Pinpoint the cell where the given text exists, returning its (x, y) midpoint coordinate. 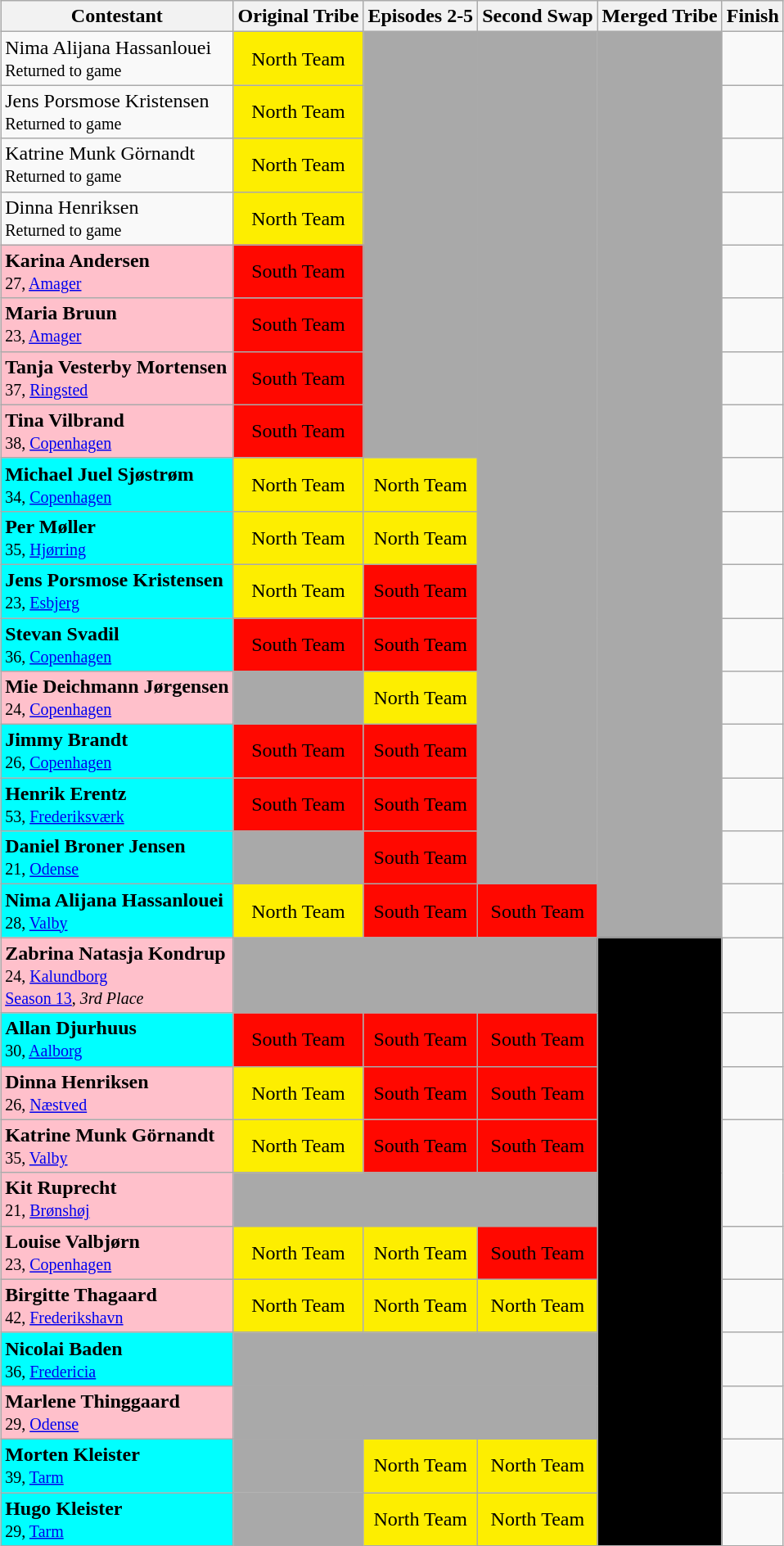
Katrine Munk Görnandt35, Valby (117, 1146)
Dinna HenriksenReturned to game (117, 218)
Merged Tribe (660, 16)
Birgitte Thagaard42, Frederikshavn (117, 1305)
Henrik Erentz53, Frederiksværk (117, 804)
Nicolai Baden36, Fredericia (117, 1359)
Dinna Henriksen26, Næstved (117, 1092)
Nima Alijana Hassanlouei28, Valby (117, 911)
Robinson (660, 1241)
Hugo Kleister29, Tarm (117, 1518)
Kit Ruprecht21, Brønshøj (117, 1199)
Katrine Munk GörnandtReturned to game (117, 165)
Tanja Vesterby Mortensen37, Ringsted (117, 378)
Michael Juel Sjøstrøm34, Copenhagen (117, 485)
Jimmy Brandt26, Copenhagen (117, 752)
Daniel Broner Jensen21, Odense (117, 858)
Stevan Svadil36, Copenhagen (117, 644)
Jens Porsmose KristensenReturned to game (117, 111)
Jens Porsmose Kristensen23, Esbjerg (117, 591)
Marlene Thinggaard29, Odense (117, 1412)
Morten Kleister39, Tarm (117, 1466)
Second Swap (538, 16)
Episodes 2-5 (421, 16)
Allan Djurhuus30, Aalborg (117, 1040)
Maria Bruun23, Amager (117, 324)
Nima Alijana HassanloueiReturned to game (117, 59)
Contestant (117, 16)
Tina Vilbrand38, Copenhagen (117, 431)
Karina Andersen27, Amager (117, 272)
Zabrina Natasja Kondrup24, KalundborgSeason 13, 3rd Place (117, 975)
Louise Valbjørn23, Copenhagen (117, 1253)
Per Møller35, Hjørring (117, 537)
Original Tribe (298, 16)
Finish (753, 16)
Mie Deichmann Jørgensen24, Copenhagen (117, 698)
